Find where the given text appears and provide that cell's center as (X, Y) coordinate. 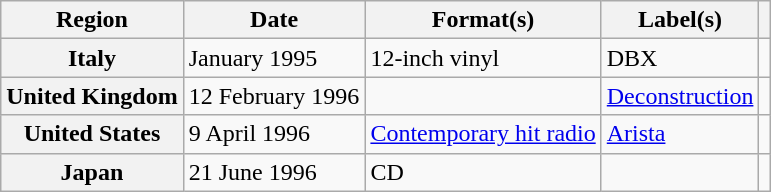
21 June 1996 (274, 172)
12-inch vinyl (483, 58)
Deconstruction (680, 96)
Arista (680, 134)
United States (92, 134)
DBX (680, 58)
Italy (92, 58)
12 February 1996 (274, 96)
9 April 1996 (274, 134)
January 1995 (274, 58)
Label(s) (680, 20)
United Kingdom (92, 96)
Contemporary hit radio (483, 134)
Japan (92, 172)
CD (483, 172)
Region (92, 20)
Date (274, 20)
Format(s) (483, 20)
